Determine the (X, Y) coordinate at the center of the cell enclosing the given text.  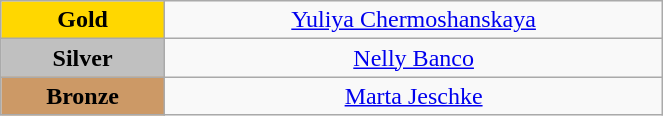
Bronze (83, 96)
Gold (83, 20)
Nelly Banco (413, 58)
Yuliya Chermoshanskaya (413, 20)
Marta Jeschke (413, 96)
Silver (83, 58)
